Scan for the cell matching the given text and deliver its (x, y) coordinate at center. 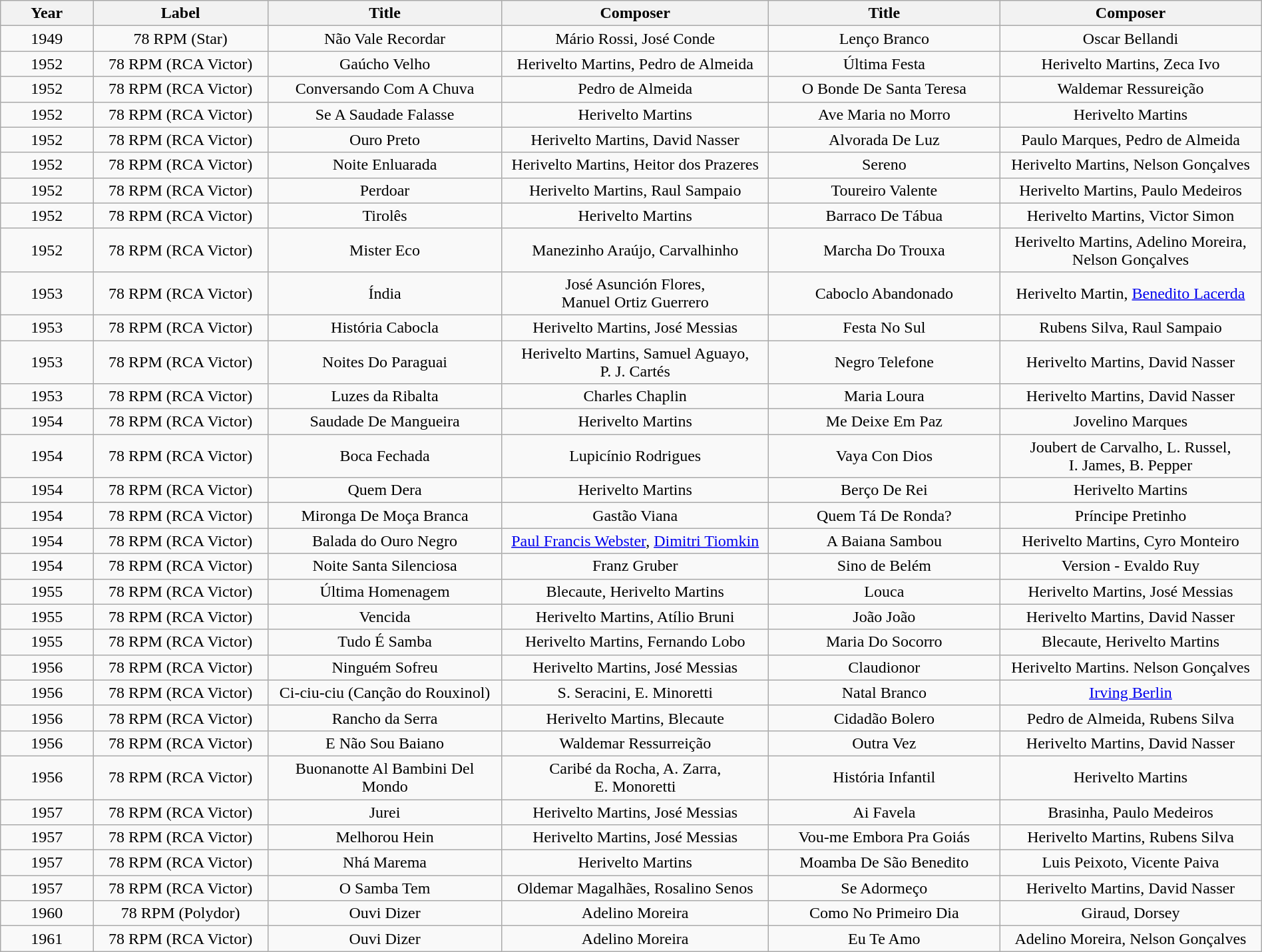
Buonanotte Al Bambini Del Mondo (385, 777)
Moamba De São Benedito (884, 863)
Última Festa (884, 64)
Vou-me Embora Pra Goiás (884, 838)
Herivelto Martins, Nelson Gonçalves (1131, 165)
Melhorou Hein (385, 838)
Sino de Belém (884, 566)
Última Homenagem (385, 591)
Herivelto Martins, Fernando Lobo (635, 642)
Year (47, 13)
Saudade De Mangueira (385, 422)
Se A Saudade Falasse (385, 114)
78 RPM (Polydor) (181, 913)
Mironga De Moça Branca (385, 516)
Como No Primeiro Dia (884, 913)
Perdoar (385, 190)
E Não Sou Baiano (385, 743)
Quem Tá De Ronda? (884, 516)
O Bonde De Santa Teresa (884, 89)
Índia (385, 293)
Herivelto Martins, Rubens Silva (1131, 838)
Maria Do Socorro (884, 642)
Vaya Con Dios (884, 456)
Paulo Marques, Pedro de Almeida (1131, 140)
Me Deixe Em Paz (884, 422)
Herivelto Martins, Zeca Ivo (1131, 64)
História Infantil (884, 777)
Oldemar Magalhães, Rosalino Senos (635, 888)
Claudionor (884, 667)
Franz Gruber (635, 566)
Herivelto Martins, Atílio Bruni (635, 617)
Pedro de Almeida (635, 89)
Se Adormeço (884, 888)
Vencida (385, 617)
Marcha Do Trouxa (884, 250)
Berço De Rei (884, 490)
Jovelino Marques (1131, 422)
Louca (884, 591)
A Baiana Sambou (884, 541)
Quem Dera (385, 490)
Mister Eco (385, 250)
Toureiro Valente (884, 190)
Herivelto Martins, Samuel Aguayo, P. J. Cartés (635, 362)
S. Seracini, E. Minoretti (635, 693)
Nhá Marema (385, 863)
Herivelto Martins, Cyro Monteiro (1131, 541)
Jurei (385, 812)
Mário Rossi, José Conde (635, 39)
Herivelto Martins, Blecaute (635, 718)
Waldemar Ressureição (1131, 89)
Luzes da Ribalta (385, 397)
Natal Branco (884, 693)
Ouro Preto (385, 140)
Eu Te Amo (884, 939)
Herivelto Martins, Heitor dos Prazeres (635, 165)
Caboclo Abandonado (884, 293)
Giraud, Dorsey (1131, 913)
Conversando Com A Chuva (385, 89)
Balada do Ouro Negro (385, 541)
Não Vale Recordar (385, 39)
Rubens Silva, Raul Sampaio (1131, 327)
Waldemar Ressurreição (635, 743)
Adelino Moreira, Nelson Gonçalves (1131, 939)
Irving Berlin (1131, 693)
Tudo É Samba (385, 642)
Herivelto Martins, Adelino Moreira, Nelson Gonçalves (1131, 250)
O Samba Tem (385, 888)
Herivelto Martins, Raul Sampaio (635, 190)
Outra Vez (884, 743)
Festa No Sul (884, 327)
Alvorada De Luz (884, 140)
Boca Fechada (385, 456)
Herivelto Martin, Benedito Lacerda (1131, 293)
Noite Santa Silenciosa (385, 566)
Tirolês (385, 216)
1949 (47, 39)
João João (884, 617)
Herivelto Martins, Pedro de Almeida (635, 64)
1961 (47, 939)
Rancho da Serra (385, 718)
História Cabocla (385, 327)
Pedro de Almeida, Rubens Silva (1131, 718)
Lenço Branco (884, 39)
Luis Peixoto, Vicente Paiva (1131, 863)
Cidadão Bolero (884, 718)
Gaúcho Velho (385, 64)
1960 (47, 913)
Joubert de Carvalho, L. Russel, I. James, B. Pepper (1131, 456)
Herivelto Martins, Paulo Medeiros (1131, 190)
Label (181, 13)
Manezinho Araújo, Carvalhinho (635, 250)
Ai Favela (884, 812)
Barraco De Tábua (884, 216)
Sereno (884, 165)
Herivelto Martins. Nelson Gonçalves (1131, 667)
Ave Maria no Morro (884, 114)
Negro Telefone (884, 362)
78 RPM (Star) (181, 39)
Herivelto Martins, Victor Simon (1131, 216)
Brasinha, Paulo Medeiros (1131, 812)
Ninguém Sofreu (385, 667)
Lupicínio Rodrigues (635, 456)
José Asunción Flores, Manuel Ortiz Guerrero (635, 293)
Paul Francis Webster, Dimitri Tiomkin (635, 541)
Príncipe Pretinho (1131, 516)
Charles Chaplin (635, 397)
Ci-ciu-ciu (Canção do Rouxinol) (385, 693)
Version - Evaldo Ruy (1131, 566)
Noite Enluarada (385, 165)
Gastão Viana (635, 516)
Maria Loura (884, 397)
Caribé da Rocha, A. Zarra, E. Monoretti (635, 777)
Noites Do Paraguai (385, 362)
Oscar Bellandi (1131, 39)
